Return (X, Y) of the center of cell containing provided text 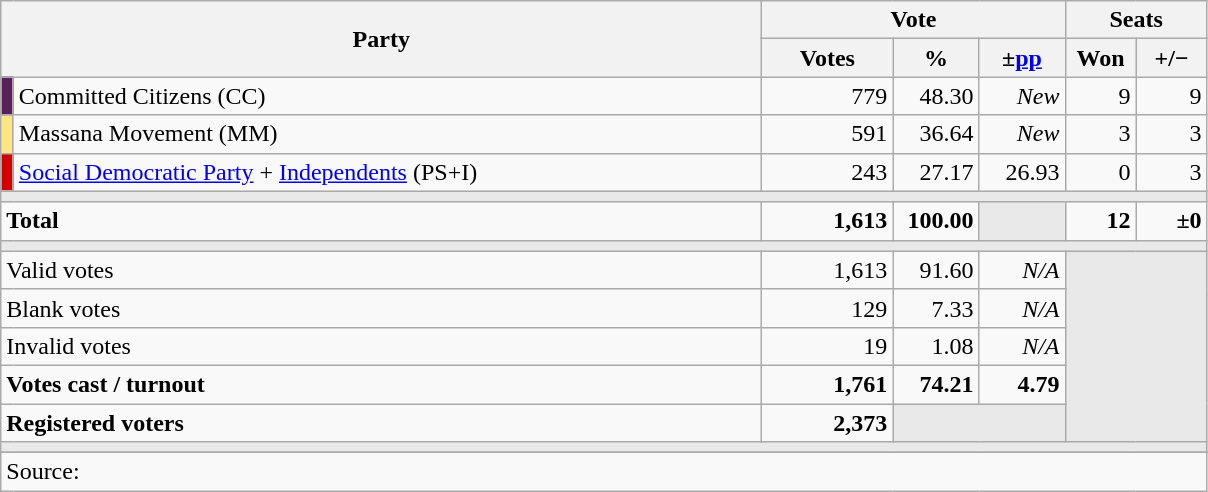
591 (828, 134)
±pp (1022, 58)
243 (828, 172)
Blank votes (382, 308)
Party (382, 39)
Vote (914, 20)
1,761 (828, 384)
Massana Movement (MM) (387, 134)
74.21 (936, 384)
Seats (1136, 20)
4.79 (1022, 384)
91.60 (936, 270)
Valid votes (382, 270)
129 (828, 308)
Social Democratic Party + Independents (PS+I) (387, 172)
Registered voters (382, 423)
26.93 (1022, 172)
±0 (1172, 221)
12 (1100, 221)
+/− (1172, 58)
Source: (604, 472)
19 (828, 346)
Committed Citizens (CC) (387, 96)
36.64 (936, 134)
Invalid votes (382, 346)
Total (382, 221)
Votes cast / turnout (382, 384)
100.00 (936, 221)
% (936, 58)
1.08 (936, 346)
48.30 (936, 96)
0 (1100, 172)
27.17 (936, 172)
2,373 (828, 423)
Won (1100, 58)
7.33 (936, 308)
Votes (828, 58)
779 (828, 96)
